Provide the [x, y] coordinate of the cell's center where the given text is located.  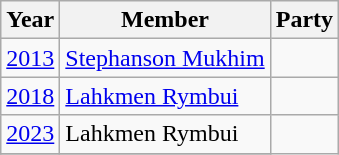
Party [304, 20]
2013 [30, 58]
2023 [30, 134]
Member [165, 20]
2018 [30, 96]
Year [30, 20]
Stephanson Mukhim [165, 58]
